Scan for the cell matching the given text and deliver its (x, y) coordinate at center. 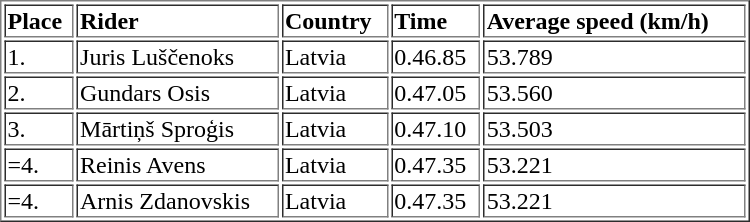
Arnis Zdanovskis (178, 200)
0.47.10 (436, 128)
53.789 (615, 56)
Reinis Avens (178, 164)
1. (39, 56)
Place (39, 20)
Juris Luščenoks (178, 56)
Mārtiņš Sproģis (178, 128)
53.560 (615, 92)
0.47.05 (436, 92)
Gundars Osis (178, 92)
3. (39, 128)
Average speed (km/h) (615, 20)
Country (335, 20)
Rider (178, 20)
0.46.85 (436, 56)
Time (436, 20)
2. (39, 92)
53.503 (615, 128)
